Output the (X, Y) coordinate of the center of the cell containing the given text.  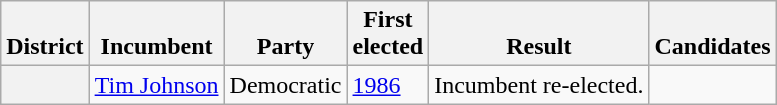
Incumbent (156, 34)
Firstelected (388, 34)
Tim Johnson (156, 85)
Incumbent re-elected. (539, 85)
Party (286, 34)
District (45, 34)
1986 (388, 85)
Result (539, 34)
Candidates (712, 34)
Democratic (286, 85)
